Determine the [X, Y] coordinate at the center of the cell enclosing the given text.  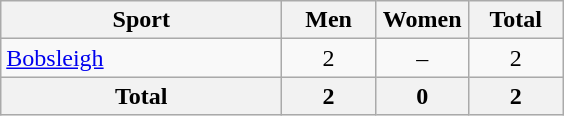
0 [422, 96]
Women [422, 20]
– [422, 58]
Men [329, 20]
Sport [142, 20]
Bobsleigh [142, 58]
